Return the [X, Y] coordinate for the center point of the cell that contains the specified text.  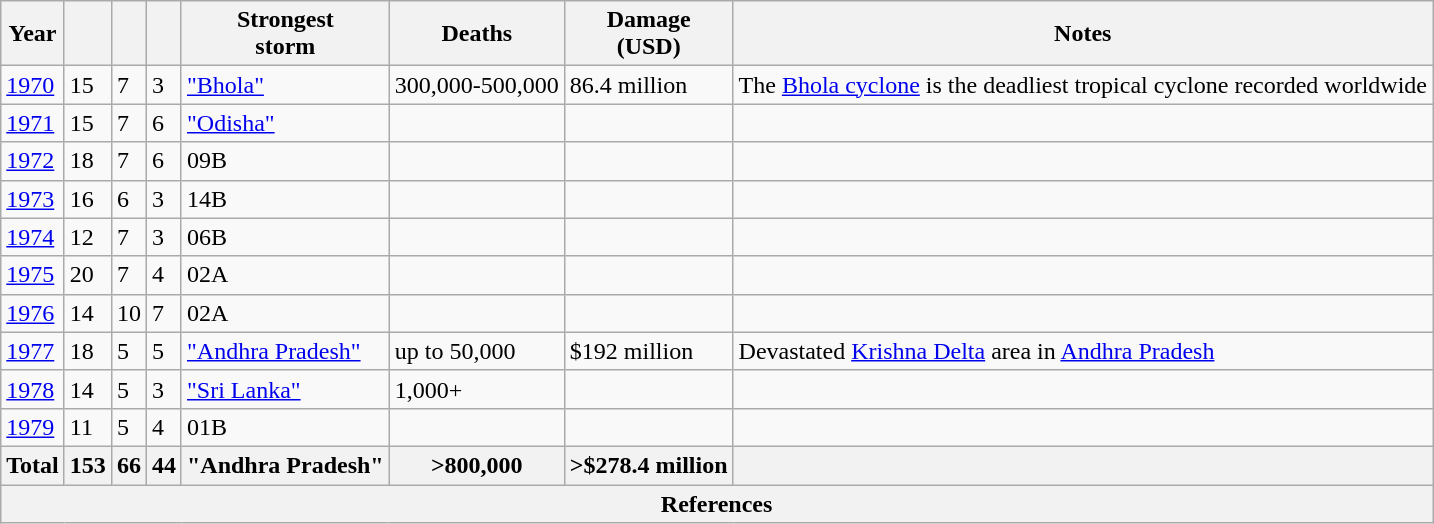
09B [285, 161]
Damage(USD) [648, 34]
Strongeststorm [285, 34]
14B [285, 199]
06B [285, 237]
12 [88, 237]
11 [88, 427]
Devastated Krishna Delta area in Andhra Pradesh [1082, 351]
16 [88, 199]
The Bhola cyclone is the deadliest tropical cyclone recorded worldwide [1082, 85]
1977 [33, 351]
"Odisha" [285, 123]
1974 [33, 237]
1976 [33, 313]
20 [88, 275]
1972 [33, 161]
>800,000 [476, 465]
1975 [33, 275]
$192 million [648, 351]
86.4 million [648, 85]
01B [285, 427]
1970 [33, 85]
up to 50,000 [476, 351]
153 [88, 465]
66 [128, 465]
Deaths [476, 34]
1979 [33, 427]
10 [128, 313]
1973 [33, 199]
Notes [1082, 34]
300,000-500,000 [476, 85]
1,000+ [476, 389]
"Bhola" [285, 85]
1971 [33, 123]
"Sri Lanka" [285, 389]
44 [164, 465]
Year [33, 34]
>$278.4 million [648, 465]
1978 [33, 389]
Total [33, 465]
References [717, 503]
